Identify which cell holds the provided text, then report its [x, y] central coordinate. 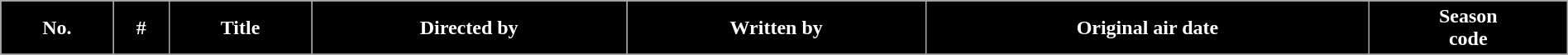
Directed by [470, 28]
Original air date [1147, 28]
Seasoncode [1468, 28]
Written by [777, 28]
# [141, 28]
No. [57, 28]
Title [241, 28]
